Output the (x, y) coordinate of the center of the cell containing the given text.  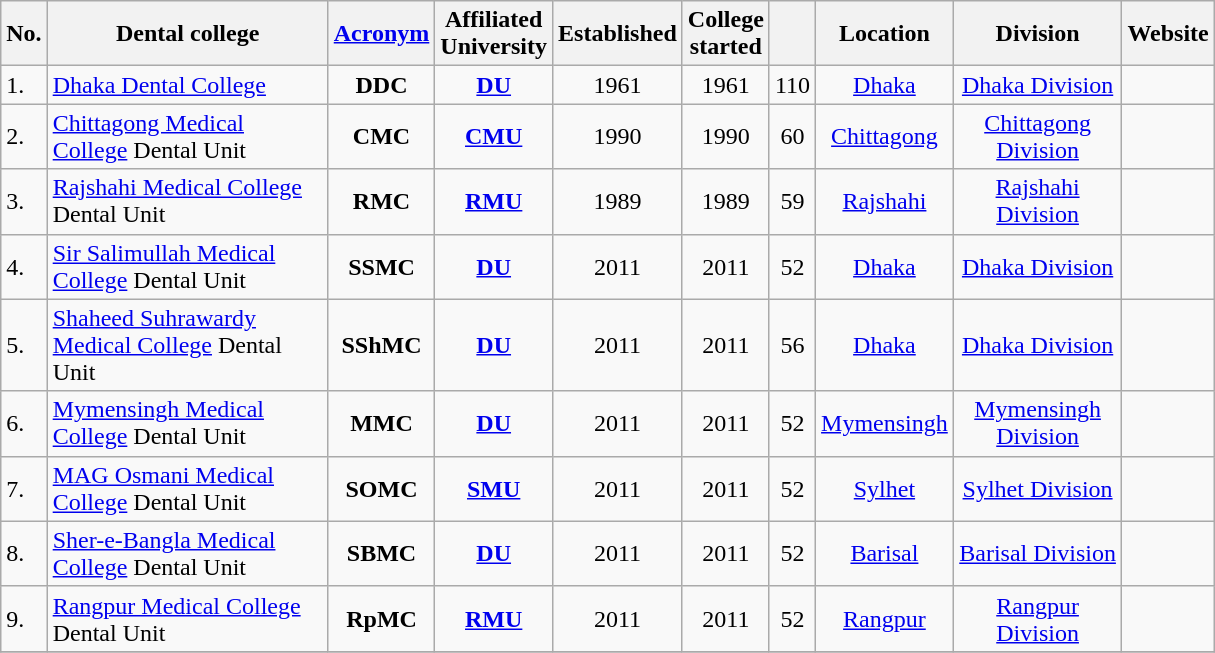
Chittagong Division (1038, 136)
Sylhet Division (1038, 488)
8. (24, 554)
Chittagong (885, 136)
MAG Osmani Medical College Dental Unit (188, 488)
Dhaka Dental College (188, 85)
59 (792, 202)
Sylhet (885, 488)
Affiliated University (494, 34)
Website (1168, 34)
Rajshahi (885, 202)
Mymensingh (885, 424)
DDC (382, 85)
Chittagong Medical College Dental Unit (188, 136)
Rangpur (885, 618)
CMU (494, 136)
56 (792, 345)
Barisal Division (1038, 554)
RMC (382, 202)
RpMC (382, 618)
Sher-e-Bangla Medical College Dental Unit (188, 554)
Division (1038, 34)
110 (792, 85)
SSMC (382, 266)
College started (726, 34)
Rajshahi Medical College Dental Unit (188, 202)
Rajshahi Division (1038, 202)
Shaheed Suhrawardy Medical College Dental Unit (188, 345)
Acronym (382, 34)
Barisal (885, 554)
6. (24, 424)
Sir Salimullah Medical College Dental Unit (188, 266)
4. (24, 266)
SMU (494, 488)
60 (792, 136)
5. (24, 345)
SBMC (382, 554)
1. (24, 85)
SOMC (382, 488)
Rangpur Division (1038, 618)
3. (24, 202)
Established (618, 34)
Location (885, 34)
SShMC (382, 345)
9. (24, 618)
7. (24, 488)
CMC (382, 136)
Dental college (188, 34)
Mymensingh Medical College Dental Unit (188, 424)
2. (24, 136)
Mymensingh Division (1038, 424)
Rangpur Medical College Dental Unit (188, 618)
No. (24, 34)
MMC (382, 424)
